Pinpoint the cell where the given text exists, returning its (X, Y) midpoint coordinate. 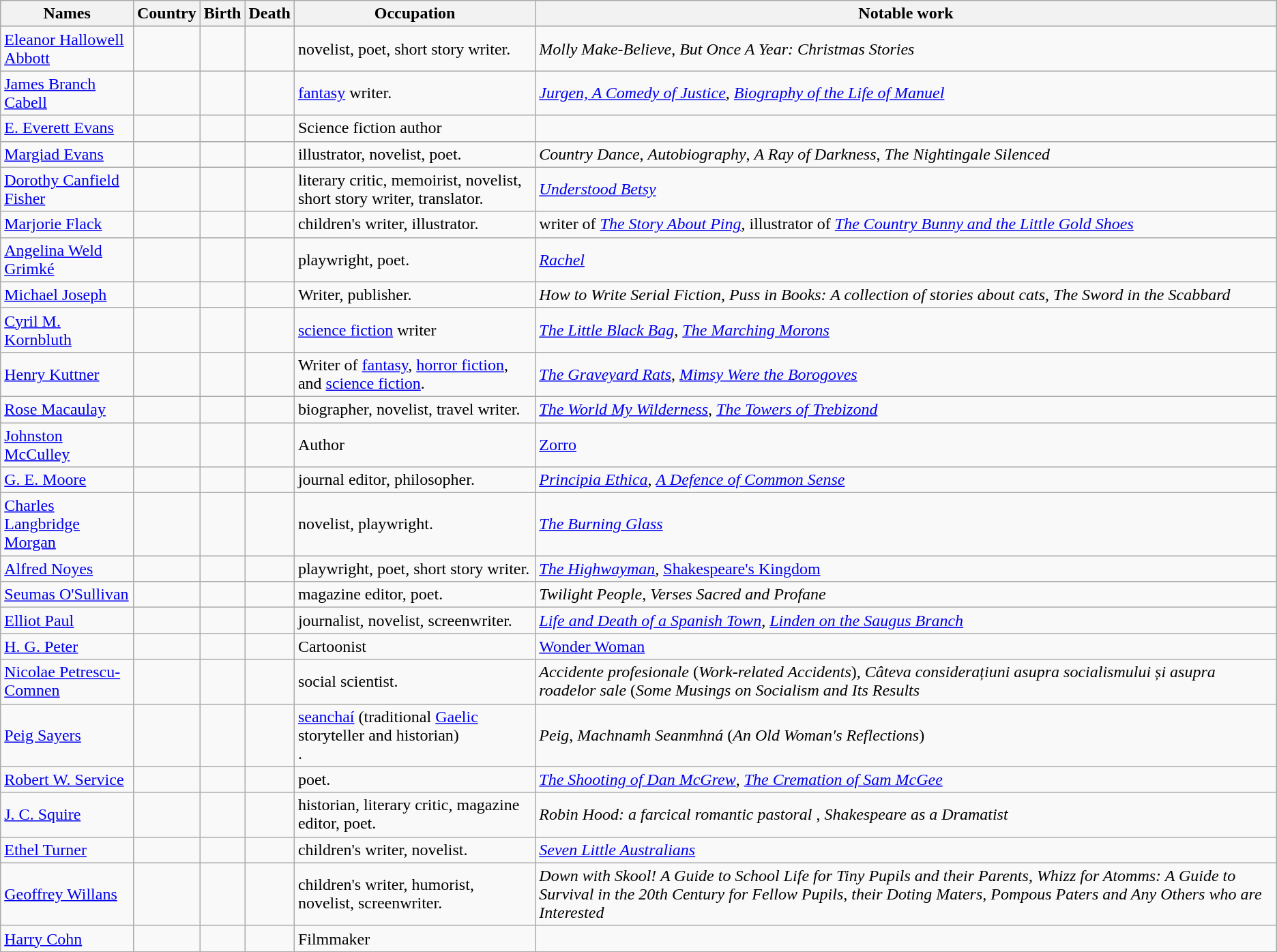
literary critic, memoirist, novelist, short story writer, translator. (415, 190)
The Burning Glass (906, 524)
Dorothy Canfield Fisher (67, 190)
Rachel (906, 259)
Ethel Turner (67, 850)
The Shooting of Dan McGrew, The Cremation of Sam McGee (906, 779)
Robin Hood: a farcical romantic pastoral , Shakespeare as a Dramatist (906, 814)
Twilight People, Verses Sacred and Profane (906, 595)
Author (415, 445)
The Little Black Bag, The Marching Morons (906, 330)
Science fiction author (415, 128)
Names (67, 14)
Marjorie Flack (67, 224)
seanchaí (traditional Gaelic storyteller and historian). (415, 735)
Nicolae Petrescu-Comnen (67, 682)
journalist, novelist, screenwriter. (415, 621)
children's writer, humorist, novelist, screenwriter. (415, 894)
novelist, playwright. (415, 524)
Understood Betsy (906, 190)
social scientist. (415, 682)
Johnston McCulley (67, 445)
Country (166, 14)
Notable work (906, 14)
The Graveyard Rats, Mimsy Were the Borogoves (906, 374)
How to Write Serial Fiction, Puss in Books: A collection of stories about cats, The Sword in the Scabbard (906, 295)
Filmmaker (415, 938)
Geoffrey Willans (67, 894)
children's writer, novelist. (415, 850)
Writer of fantasy, horror fiction, and science fiction. (415, 374)
illustrator, novelist, poet. (415, 154)
playwright, poet, short story writer. (415, 569)
The Highwayman, Shakespeare's Kingdom (906, 569)
James Branch Cabell (67, 93)
fantasy writer. (415, 93)
Robert W. Service (67, 779)
Peig, Machnamh Seanmhná (An Old Woman's Reflections) (906, 735)
Michael Joseph (67, 295)
Wonder Woman (906, 646)
playwright, poet. (415, 259)
Angelina Weld Grimké (67, 259)
novelist, poet, short story writer. (415, 49)
Occupation (415, 14)
science fiction writer (415, 330)
The World My Wilderness, The Towers of Trebizond (906, 409)
J. C. Squire (67, 814)
Seumas O'Sullivan (67, 595)
Charles Langbridge Morgan (67, 524)
Alfred Noyes (67, 569)
historian, literary critic, magazine editor, poet. (415, 814)
biographer, novelist, travel writer. (415, 409)
writer of The Story About Ping, illustrator of The Country Bunny and the Little Gold Shoes (906, 224)
Birth (222, 14)
Zorro (906, 445)
journal editor, philosopher. (415, 480)
Molly Make-Believe, But Once A Year: Christmas Stories (906, 49)
Eleanor Hallowell Abbott (67, 49)
H. G. Peter (67, 646)
Margiad Evans (67, 154)
Cyril M. Kornbluth (67, 330)
Life and Death of a Spanish Town, Linden on the Saugus Branch (906, 621)
Harry Cohn (67, 938)
children's writer, illustrator. (415, 224)
Peig Sayers (67, 735)
E. Everett Evans (67, 128)
Henry Kuttner (67, 374)
Death (269, 14)
Country Dance, Autobiography, A Ray of Darkness, The Nightingale Silenced (906, 154)
Elliot Paul (67, 621)
Cartoonist (415, 646)
magazine editor, poet. (415, 595)
Seven Little Australians (906, 850)
Rose Macaulay (67, 409)
poet. (415, 779)
Jurgen, A Comedy of Justice, Biography of the Life of Manuel (906, 93)
Principia Ethica, A Defence of Common Sense (906, 480)
Writer, publisher. (415, 295)
G. E. Moore (67, 480)
